Scan for the cell matching the given text and deliver its [X, Y] coordinate at center. 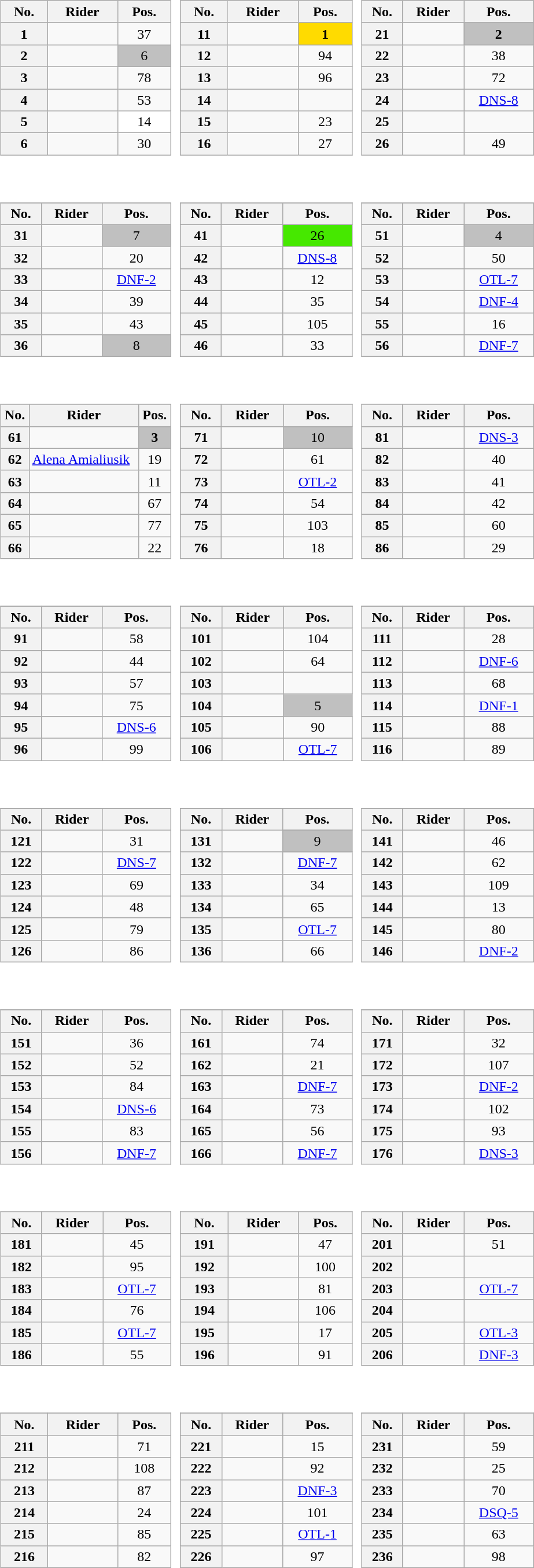
172 [382, 1065]
125 [21, 929]
225 [201, 1534]
202 [382, 1267]
232 [382, 1469]
89 [499, 749]
222 [201, 1469]
151 [21, 1043]
211 [24, 1447]
DNF-6 [499, 661]
No. Rider Pos. 71 10 72 61 73 OTL-2 74 54 75 103 76 18 [269, 474]
196 [204, 1355]
213 [24, 1490]
186 [21, 1355]
107 [499, 1065]
88 [499, 727]
No. Rider Pos. 41 26 42 DNS-8 43 12 44 35 45 105 46 33 [269, 272]
233 [382, 1490]
68 [499, 683]
183 [21, 1289]
7 [137, 235]
109 [499, 885]
194 [204, 1311]
195 [204, 1333]
165 [201, 1131]
176 [382, 1153]
37 [144, 34]
17 [325, 1333]
111 [382, 639]
173 [382, 1087]
136 [201, 951]
162 [201, 1065]
100 [325, 1267]
175 [382, 1131]
40 [499, 459]
27 [325, 144]
69 [137, 885]
99 [137, 749]
142 [382, 863]
97 [318, 1556]
60 [499, 525]
143 [382, 885]
156 [21, 1153]
78 [144, 78]
67 [154, 503]
171 [382, 1043]
146 [382, 951]
113 [382, 683]
DNS-7 [137, 863]
154 [21, 1109]
9 [318, 841]
38 [499, 56]
201 [382, 1245]
No. Rider Pos. 161 74 162 21 163 DNF-7 164 73 165 56 166 DNF-7 [269, 1079]
19 [154, 459]
206 [382, 1355]
223 [201, 1490]
204 [382, 1311]
29 [499, 548]
226 [201, 1556]
214 [24, 1512]
155 [21, 1131]
221 [201, 1447]
134 [201, 907]
122 [21, 863]
185 [21, 1333]
153 [21, 1087]
181 [21, 1245]
133 [201, 885]
184 [21, 1311]
215 [24, 1534]
58 [137, 639]
231 [382, 1447]
191 [204, 1245]
131 [201, 841]
48 [137, 907]
47 [325, 1245]
235 [382, 1534]
145 [382, 929]
No. Rider Pos. 191 47 192 100 193 81 194 106 195 17 196 91 [269, 1281]
DNF-4 [499, 301]
18 [318, 548]
123 [21, 885]
28 [499, 639]
77 [154, 525]
216 [24, 1556]
57 [137, 683]
236 [382, 1556]
124 [21, 907]
193 [204, 1289]
DSQ-5 [499, 1512]
224 [201, 1512]
90 [318, 727]
126 [21, 951]
DNF-1 [499, 705]
141 [382, 841]
203 [382, 1289]
10 [318, 437]
116 [382, 749]
98 [499, 1556]
192 [204, 1267]
112 [382, 661]
108 [144, 1469]
70 [499, 1490]
OTL-1 [318, 1534]
50 [499, 257]
No. Rider Pos. 101 104 102 64 103 104 5 105 90 106 OTL-7 [269, 676]
174 [382, 1109]
132 [201, 863]
80 [499, 929]
161 [201, 1043]
166 [201, 1153]
164 [201, 1109]
79 [137, 929]
205 [382, 1333]
8 [137, 346]
39 [137, 301]
87 [144, 1490]
115 [382, 727]
30 [144, 144]
No. Rider Pos. 131 9 132 DNF-7 133 34 134 65 135 OTL-7 136 66 [269, 877]
135 [201, 929]
121 [21, 841]
234 [382, 1512]
152 [21, 1065]
144 [382, 907]
212 [24, 1469]
182 [21, 1267]
49 [499, 144]
59 [499, 1447]
OTL-2 [318, 481]
20 [137, 257]
OTL-3 [499, 1333]
Alena Amialiusik [83, 459]
163 [201, 1087]
114 [382, 705]
